From the cell containing the given text, extract its center point as [X, Y] coordinate. 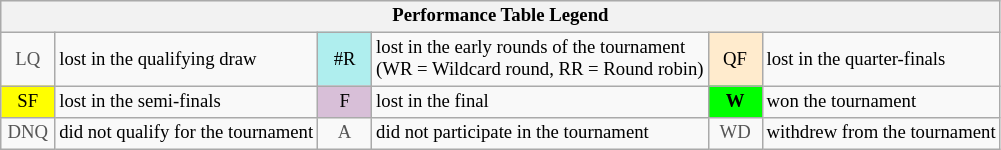
F [345, 102]
lost in the early rounds of the tournament(WR = Wildcard round, RR = Round robin) [540, 60]
Performance Table Legend [500, 16]
did not qualify for the tournament [186, 134]
won the tournament [881, 102]
withdrew from the tournament [881, 134]
lost in the qualifying draw [186, 60]
W [735, 102]
DNQ [28, 134]
QF [735, 60]
LQ [28, 60]
did not participate in the tournament [540, 134]
lost in the semi-finals [186, 102]
lost in the final [540, 102]
A [345, 134]
WD [735, 134]
#R [345, 60]
SF [28, 102]
lost in the quarter-finals [881, 60]
